Locate the cell with the specified text and output its (x, y) center coordinate. 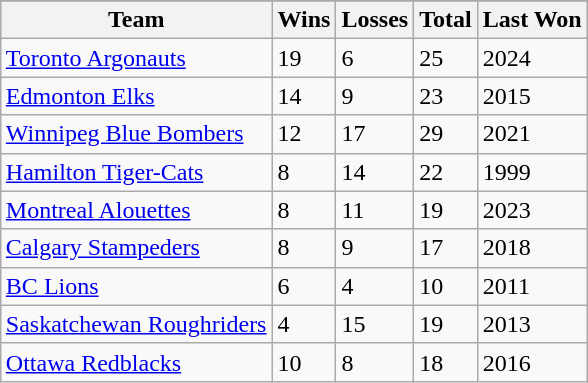
2023 (532, 210)
2015 (532, 96)
1999 (532, 172)
BC Lions (136, 286)
Hamilton Tiger-Cats (136, 172)
Total (446, 20)
Saskatchewan Roughriders (136, 324)
11 (375, 210)
Wins (304, 20)
25 (446, 58)
29 (446, 134)
Calgary Stampeders (136, 248)
Winnipeg Blue Bombers (136, 134)
12 (304, 134)
Edmonton Elks (136, 96)
Team (136, 20)
23 (446, 96)
Montreal Alouettes (136, 210)
2013 (532, 324)
Ottawa Redblacks (136, 362)
2021 (532, 134)
15 (375, 324)
2016 (532, 362)
2024 (532, 58)
18 (446, 362)
2011 (532, 286)
2018 (532, 248)
Toronto Argonauts (136, 58)
22 (446, 172)
Losses (375, 20)
Last Won (532, 20)
